Locate the cell with the specified text and output its [X, Y] center coordinate. 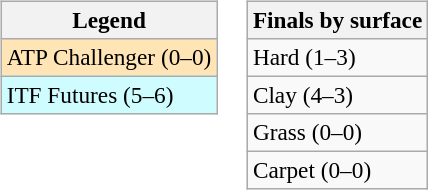
Hard (1–3) [337, 57]
Legend [108, 20]
Clay (4–3) [337, 95]
ITF Futures (5–6) [108, 95]
Carpet (0–0) [337, 171]
Grass (0–0) [337, 133]
ATP Challenger (0–0) [108, 57]
Finals by surface [337, 20]
